Return [X, Y] of the center of cell containing provided text 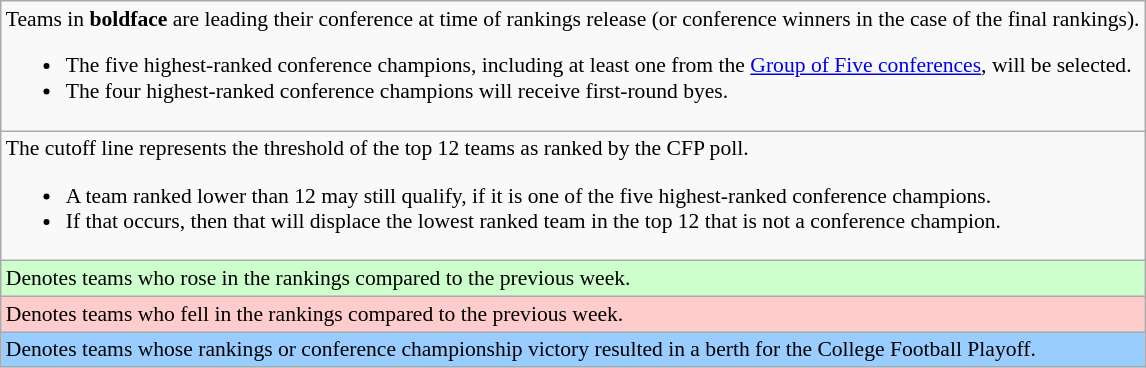
Denotes teams whose rankings or conference championship victory resulted in a berth for the College Football Playoff. [573, 350]
Denotes teams who rose in the rankings compared to the previous week. [573, 279]
Denotes teams who fell in the rankings compared to the previous week. [573, 314]
